Pinpoint the cell where the given text exists, returning its [X, Y] midpoint coordinate. 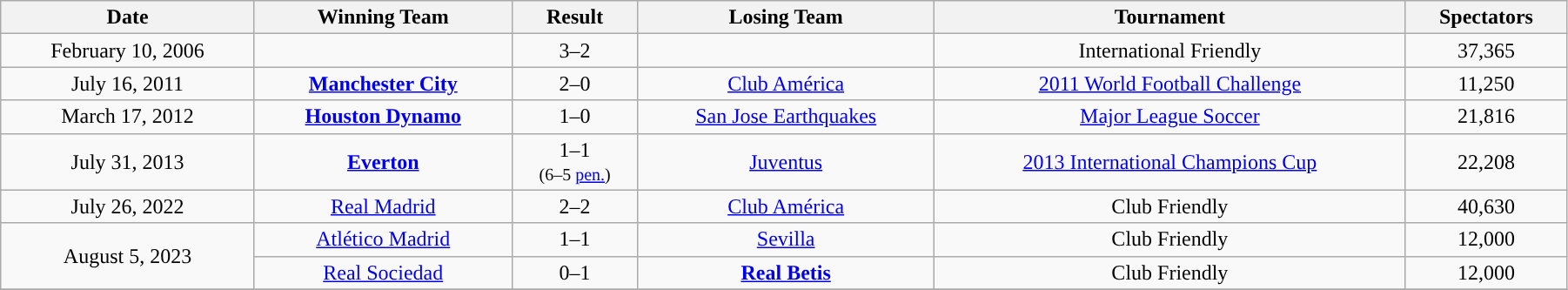
1–1 [574, 239]
Houston Dynamo [383, 117]
Spectators [1486, 17]
February 10, 2006 [128, 51]
August 5, 2023 [128, 256]
37,365 [1486, 51]
July 16, 2011 [128, 84]
2013 International Champions Cup [1169, 162]
International Friendly [1169, 51]
San Jose Earthquakes [786, 117]
Sevilla [786, 239]
Atlético Madrid [383, 239]
2011 World Football Challenge [1169, 84]
Manchester City [383, 84]
Tournament [1169, 17]
Real Sociedad [383, 273]
July 26, 2022 [128, 206]
Real Madrid [383, 206]
Winning Team [383, 17]
0–1 [574, 273]
1–0 [574, 117]
22,208 [1486, 162]
3–2 [574, 51]
Everton [383, 162]
11,250 [1486, 84]
1–1 (6–5 pen.) [574, 162]
2–2 [574, 206]
March 17, 2012 [128, 117]
Result [574, 17]
Date [128, 17]
2–0 [574, 84]
Losing Team [786, 17]
July 31, 2013 [128, 162]
Juventus [786, 162]
21,816 [1486, 117]
40,630 [1486, 206]
Major League Soccer [1169, 117]
Real Betis [786, 273]
